Output the (X, Y) coordinate of the center of the cell containing the given text.  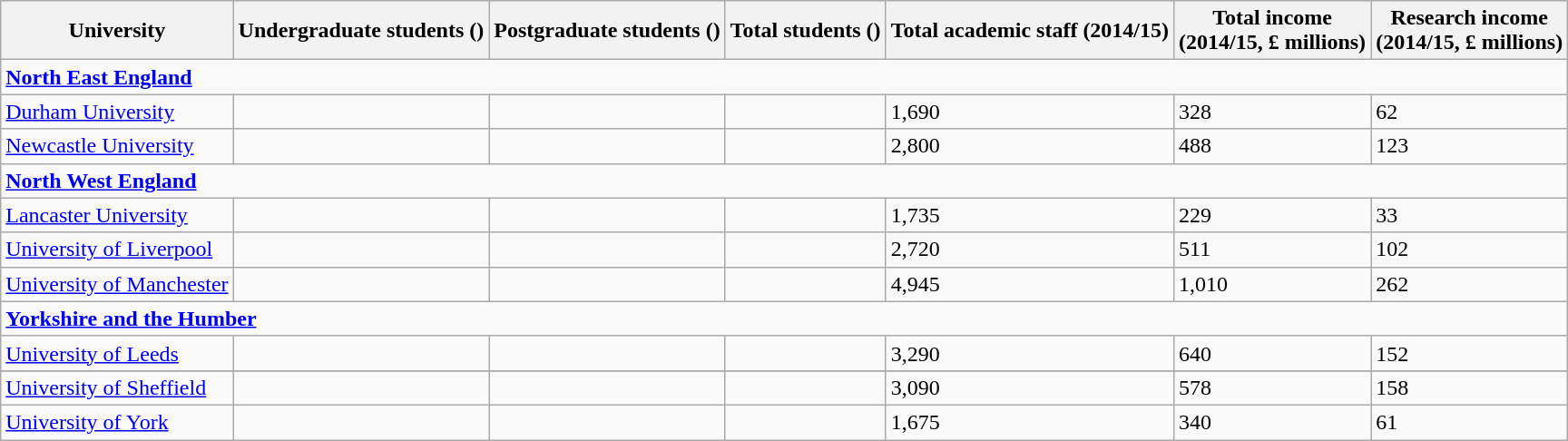
University of Leeds (117, 353)
4,945 (1029, 284)
2,800 (1029, 146)
340 (1272, 422)
Total income(2014/15, £ millions) (1272, 31)
Newcastle University (117, 146)
University (117, 31)
Total students () (806, 31)
62 (1470, 112)
61 (1470, 422)
University of York (117, 422)
152 (1470, 353)
North East England (784, 77)
1,010 (1272, 284)
578 (1272, 387)
158 (1470, 387)
229 (1272, 215)
Total academic staff (2014/15) (1029, 31)
328 (1272, 112)
123 (1470, 146)
North West England (784, 181)
640 (1272, 353)
Durham University (117, 112)
33 (1470, 215)
University of Sheffield (117, 387)
University of Manchester (117, 284)
1,690 (1029, 112)
511 (1272, 250)
Lancaster University (117, 215)
Yorkshire and the Humber (784, 318)
Postgraduate students () (607, 31)
102 (1470, 250)
University of Liverpool (117, 250)
1,675 (1029, 422)
488 (1272, 146)
262 (1470, 284)
3,290 (1029, 353)
Research income(2014/15, £ millions) (1470, 31)
3,090 (1029, 387)
2,720 (1029, 250)
Undergraduate students () (361, 31)
1,735 (1029, 215)
